Pinpoint the cell where the given text exists, returning its [X, Y] midpoint coordinate. 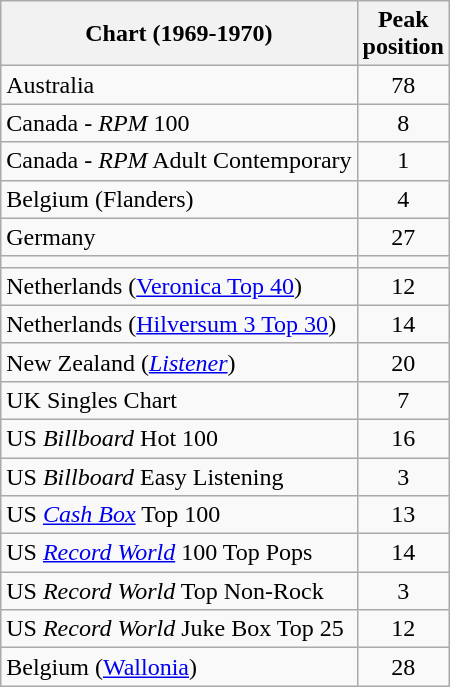
UK Singles Chart [179, 400]
Netherlands (Hilversum 3 Top 30) [179, 324]
Chart (1969-1970) [179, 34]
20 [403, 362]
13 [403, 515]
78 [403, 85]
7 [403, 400]
Germany [179, 237]
US Record World 100 Top Pops [179, 553]
Belgium (Wallonia) [179, 667]
Belgium (Flanders) [179, 199]
Canada - RPM Adult Contemporary [179, 161]
US Record World Juke Box Top 25 [179, 629]
8 [403, 123]
US Billboard Hot 100 [179, 438]
4 [403, 199]
28 [403, 667]
Australia [179, 85]
US Record World Top Non-Rock [179, 591]
Peakposition [403, 34]
Canada - RPM 100 [179, 123]
27 [403, 237]
1 [403, 161]
16 [403, 438]
New Zealand (Listener) [179, 362]
US Billboard Easy Listening [179, 477]
Netherlands (Veronica Top 40) [179, 286]
US Cash Box Top 100 [179, 515]
